Locate the cell with the specified text and output its (X, Y) center coordinate. 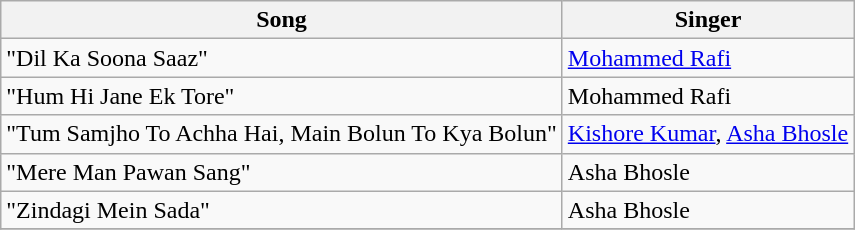
Song (282, 20)
"Hum Hi Jane Ek Tore" (282, 96)
"Mere Man Pawan Sang" (282, 172)
"Dil Ka Soona Saaz" (282, 58)
Kishore Kumar, Asha Bhosle (708, 134)
"Tum Samjho To Achha Hai, Main Bolun To Kya Bolun" (282, 134)
Singer (708, 20)
"Zindagi Mein Sada" (282, 210)
